Extract the (X, Y) coordinate from the center of the cell holding the provided text.  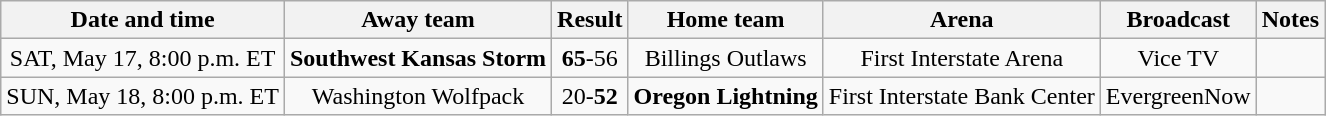
Washington Wolfpack (418, 96)
Broadcast (1178, 20)
First Interstate Bank Center (962, 96)
SUN, May 18, 8:00 p.m. ET (143, 96)
Vice TV (1178, 58)
Arena (962, 20)
Oregon Lightning (726, 96)
Home team (726, 20)
65-56 (590, 58)
EvergreenNow (1178, 96)
Result (590, 20)
SAT, May 17, 8:00 p.m. ET (143, 58)
Date and time (143, 20)
First Interstate Arena (962, 58)
Notes (1290, 20)
20-52 (590, 96)
Southwest Kansas Storm (418, 58)
Billings Outlaws (726, 58)
Away team (418, 20)
